Extract the (x, y) coordinate from the center of the cell holding the provided text.  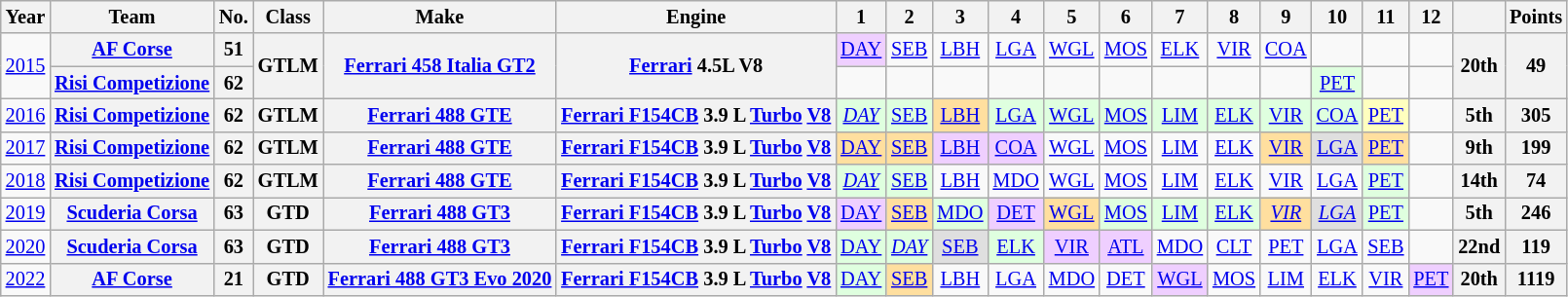
21 (234, 279)
2020 (25, 246)
2022 (25, 279)
14th (1478, 181)
ATL (1126, 246)
Year (25, 17)
7 (1180, 17)
305 (1536, 115)
Team (132, 17)
9 (1286, 17)
2015 (25, 66)
22nd (1478, 246)
Ferrari 488 GT3 Evo 2020 (440, 279)
49 (1536, 66)
Engine (695, 17)
74 (1536, 181)
1119 (1536, 279)
5 (1071, 17)
2016 (25, 115)
Points (1536, 17)
199 (1536, 148)
9th (1478, 148)
8 (1234, 17)
Class (288, 17)
2 (910, 17)
No. (234, 17)
2018 (25, 181)
119 (1536, 246)
Ferrari 458 Italia GT2 (440, 66)
Ferrari 4.5L V8 (695, 66)
11 (1385, 17)
6 (1126, 17)
2017 (25, 148)
3 (960, 17)
12 (1431, 17)
Make (440, 17)
CLT (1234, 246)
1 (861, 17)
10 (1338, 17)
51 (234, 50)
4 (1015, 17)
246 (1536, 213)
2019 (25, 213)
